Return [X, Y] of the center of cell containing provided text 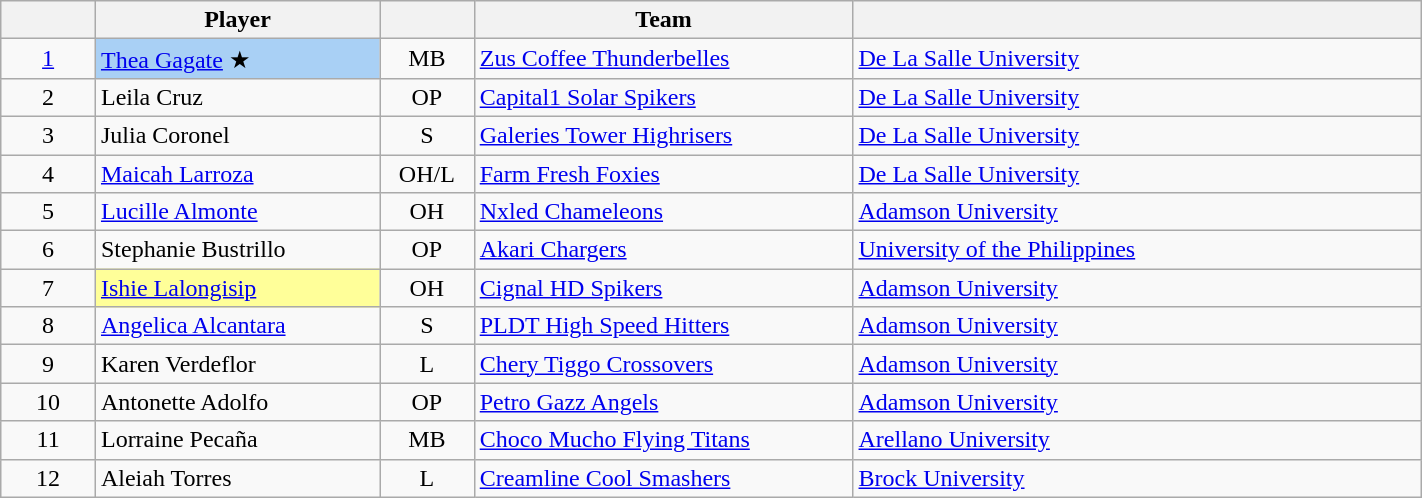
Capital1 Solar Spikers [664, 97]
Arellano University [1137, 440]
Aleiah Torres [237, 478]
Zus Coffee Thunderbelles [664, 59]
10 [48, 402]
Farm Fresh Foxies [664, 173]
Choco Mucho Flying Titans [664, 440]
Angelica Alcantara [237, 326]
3 [48, 135]
Nxled Chameleons [664, 212]
Maicah Larroza [237, 173]
Lorraine Pecaña [237, 440]
Leila Cruz [237, 97]
9 [48, 364]
6 [48, 250]
Lucille Almonte [237, 212]
Antonette Adolfo [237, 402]
1 [48, 59]
12 [48, 478]
Team [664, 20]
Julia Coronel [237, 135]
Petro Gazz Angels [664, 402]
PLDT High Speed Hitters [664, 326]
Akari Chargers [664, 250]
Stephanie Bustrillo [237, 250]
Cignal HD Spikers [664, 288]
Karen Verdeflor [237, 364]
Galeries Tower Highrisers [664, 135]
8 [48, 326]
Creamline Cool Smashers [664, 478]
Brock University [1137, 478]
5 [48, 212]
Chery Tiggo Crossovers [664, 364]
Ishie Lalongisip [237, 288]
11 [48, 440]
Thea Gagate ★ [237, 59]
OH/L [428, 173]
Player [237, 20]
University of the Philippines [1137, 250]
4 [48, 173]
7 [48, 288]
2 [48, 97]
